Detect which cell encompasses the target text, then output its (x, y) center coordinate. 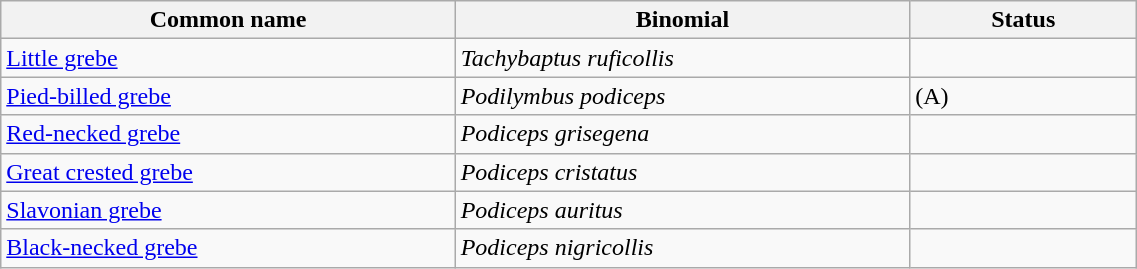
Podilymbus podiceps (682, 96)
Little grebe (228, 58)
(A) (1024, 96)
Pied-billed grebe (228, 96)
Podiceps auritus (682, 210)
Status (1024, 20)
Slavonian grebe (228, 210)
Tachybaptus ruficollis (682, 58)
Red-necked grebe (228, 134)
Black-necked grebe (228, 248)
Podiceps grisegena (682, 134)
Podiceps nigricollis (682, 248)
Common name (228, 20)
Podiceps cristatus (682, 172)
Great crested grebe (228, 172)
Binomial (682, 20)
